Locate the cell with the specified text and output its [x, y] center coordinate. 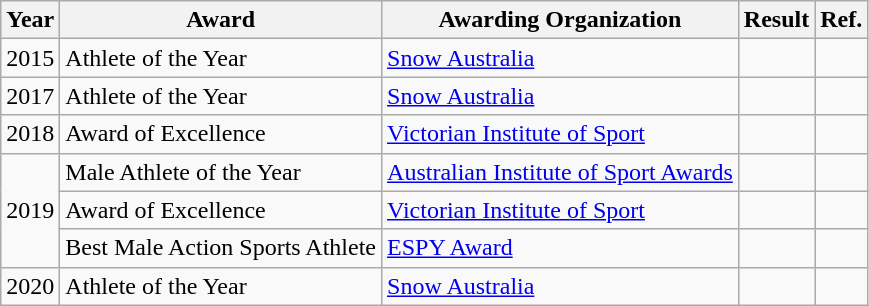
Best Male Action Sports Athlete [221, 248]
2019 [30, 210]
2015 [30, 58]
Awarding Organization [560, 20]
2018 [30, 134]
Australian Institute of Sport Awards [560, 172]
Year [30, 20]
2020 [30, 286]
Result [776, 20]
Ref. [842, 20]
ESPY Award [560, 248]
Award [221, 20]
2017 [30, 96]
Male Athlete of the Year [221, 172]
